Capture the cell that displays the provided text and extract its (x, y) central coordinate. 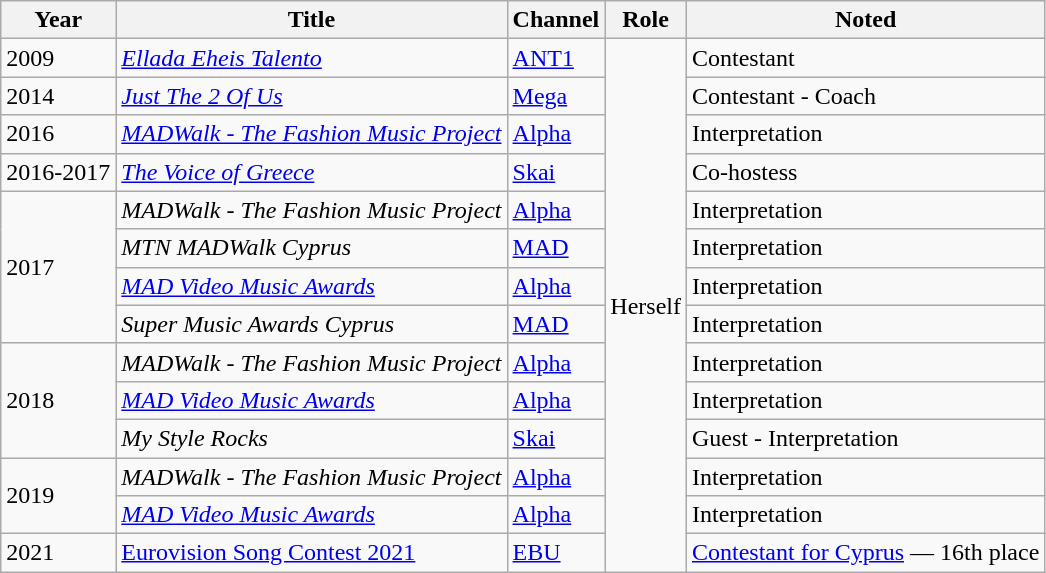
Contestant (865, 58)
Just The 2 Of Us (312, 96)
Channel (556, 20)
EBU (556, 553)
MTN MADWalk Cyprus (312, 248)
Role (646, 20)
Co-hostess (865, 172)
Noted (865, 20)
Contestant for Cyprus — 16th place (865, 553)
The Voice of Greece (312, 172)
2016-2017 (58, 172)
Contestant - Coach (865, 96)
Herself (646, 306)
Year (58, 20)
2018 (58, 400)
2021 (58, 553)
Eurovision Song Contest 2021 (312, 553)
2017 (58, 267)
ANT1 (556, 58)
2014 (58, 96)
2019 (58, 496)
Super Music Awards Cyprus (312, 324)
Ellada Eheis Talento (312, 58)
Mega (556, 96)
Guest - Interpretation (865, 438)
2009 (58, 58)
Title (312, 20)
2016 (58, 134)
My Style Rocks (312, 438)
